Provide the (X, Y) coordinate of the cell's center where the given text is located.  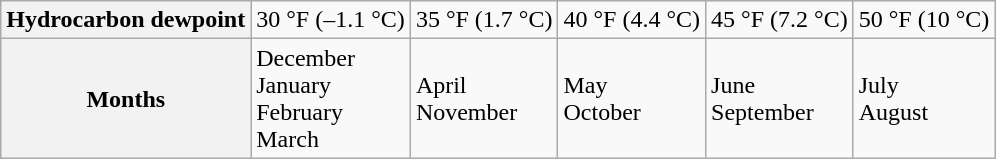
Months (126, 98)
Hydrocarbon dewpoint (126, 20)
35 °F (1.7 °C) (484, 20)
45 °F (7.2 °C) (780, 20)
40 °F (4.4 °C) (632, 20)
AprilNovember (484, 98)
30 °F (–1.1 °C) (331, 20)
DecemberJanuaryFebruaryMarch (331, 98)
JuneSeptember (780, 98)
50 °F (10 °C) (924, 20)
JulyAugust (924, 98)
MayOctober (632, 98)
